Output the (x, y) coordinate of the center of the cell containing the given text.  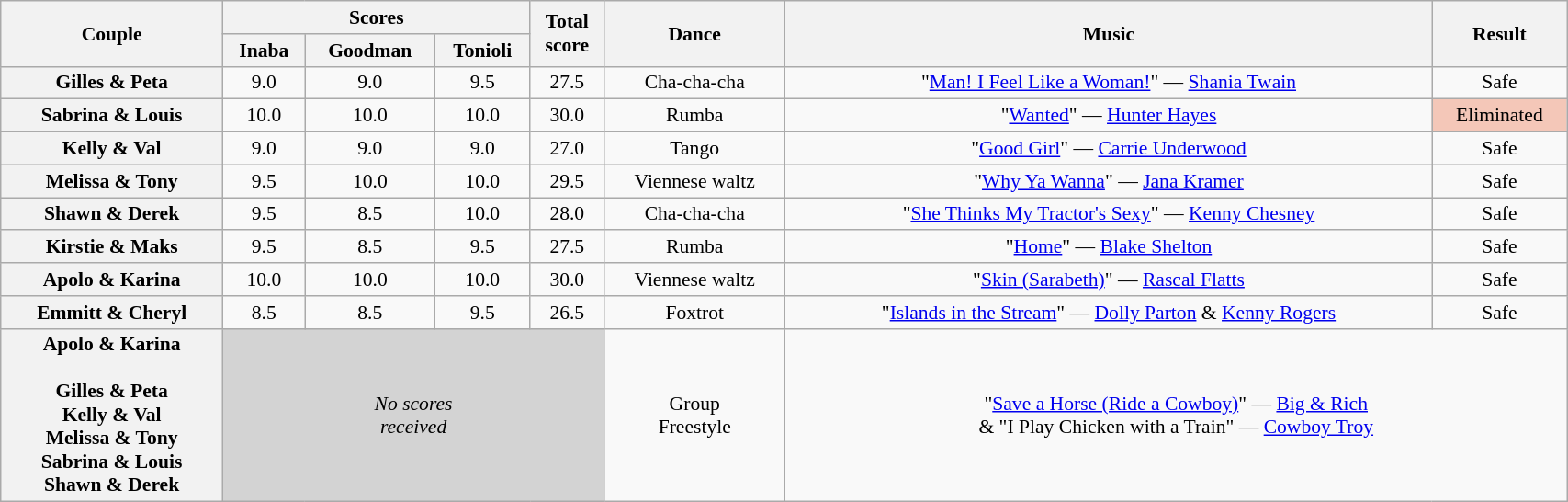
29.5 (568, 181)
Tonioli (483, 51)
"She Thinks My Tractor's Sexy" — Kenny Chesney (1109, 214)
Music (1109, 33)
Couple (112, 33)
Inaba (265, 51)
28.0 (568, 214)
Result (1499, 33)
26.5 (568, 313)
Shawn & Derek (112, 214)
"Why Ya Wanna" — Jana Kramer (1109, 181)
Scores (377, 17)
Foxtrot (694, 313)
"Islands in the Stream" — Dolly Parton & Kenny Rogers (1109, 313)
Gilles & Peta (112, 83)
No scoresreceived (413, 416)
Goodman (369, 51)
Dance (694, 33)
Eliminated (1499, 116)
GroupFreestyle (694, 416)
Emmitt & Cheryl (112, 313)
"Wanted" — Hunter Hayes (1109, 116)
27.0 (568, 149)
Melissa & Tony (112, 181)
Sabrina & Louis (112, 116)
"Skin (Sarabeth)" — Rascal Flatts (1109, 280)
"Save a Horse (Ride a Cowboy)" — Big & Rich& "I Play Chicken with a Train" — Cowboy Troy (1176, 416)
Kirstie & Maks (112, 247)
"Home" — Blake Shelton (1109, 247)
Apolo & Karina (112, 280)
Kelly & Val (112, 149)
Totalscore (568, 33)
Tango (694, 149)
Apolo & KarinaGilles & PetaKelly & ValMelissa & TonySabrina & LouisShawn & Derek (112, 416)
"Man! I Feel Like a Woman!" — Shania Twain (1109, 83)
"Good Girl" — Carrie Underwood (1109, 149)
